Return the [X, Y] coordinate for the center point of the cell that contains the specified text.  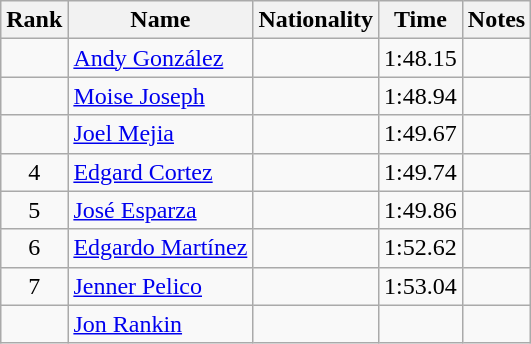
1:49.86 [421, 210]
1:52.62 [421, 248]
1:49.67 [421, 134]
Joel Mejia [160, 134]
José Esparza [160, 210]
4 [34, 172]
Moise Joseph [160, 96]
5 [34, 210]
Jon Rankin [160, 324]
Time [421, 20]
1:49.74 [421, 172]
Edgard Cortez [160, 172]
Andy González [160, 58]
Name [160, 20]
7 [34, 286]
Jenner Pelico [160, 286]
1:48.94 [421, 96]
Rank [34, 20]
Notes [496, 20]
6 [34, 248]
Edgardo Martínez [160, 248]
1:53.04 [421, 286]
Nationality [316, 20]
1:48.15 [421, 58]
